Output the (X, Y) coordinate of the center of the cell containing the given text.  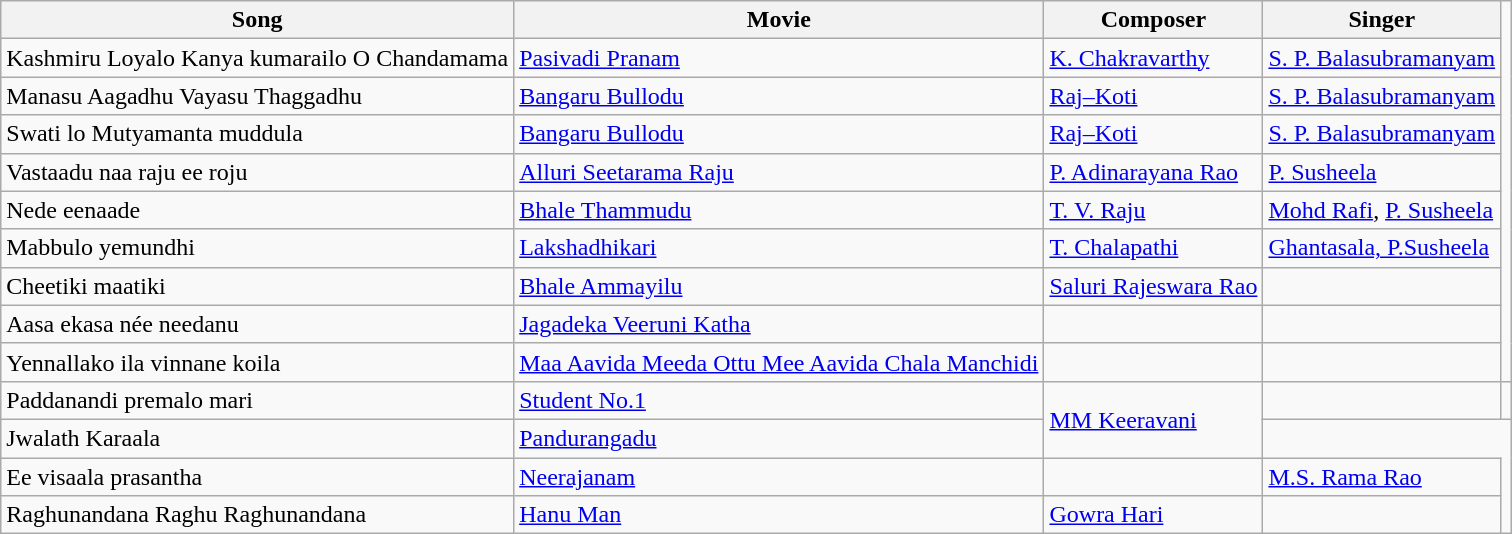
Swati lo Mutyamanta muddula (258, 134)
Bhale Ammayilu (779, 286)
Alluri Seetarama Raju (779, 172)
Ee visaala prasantha (258, 477)
Jagadeka Veeruni Katha (779, 324)
Saluri Rajeswara Rao (1154, 286)
Mohd Rafi, P. Susheela (1382, 210)
Pasivadi Pranam (779, 58)
M.S. Rama Rao (1382, 477)
Maa Aavida Meeda Ottu Mee Aavida Chala Manchidi (779, 362)
Neerajanam (779, 477)
Nede eenaade (258, 210)
Paddanandi premalo mari (258, 400)
Mabbulo yemundhi (258, 248)
MM Keeravani (1154, 419)
Ghantasala, P.Susheela (1382, 248)
Singer (1382, 20)
Lakshadhikari (779, 248)
Gowra Hari (1154, 515)
P. Susheela (1382, 172)
Bhale Thammudu (779, 210)
Pandurangadu (779, 438)
Song (258, 20)
Composer (1154, 20)
Vastaadu naa raju ee roju (258, 172)
K. Chakravarthy (1154, 58)
Hanu Man (779, 515)
Movie (779, 20)
Manasu Aagadhu Vayasu Thaggadhu (258, 96)
Cheetiki maatiki (258, 286)
Aasa ekasa née needanu (258, 324)
Kashmiru Loyalo Kanya kumarailo O Chandamama (258, 58)
Jwalath Karaala (258, 438)
Raghunandana Raghu Raghunandana (258, 515)
T. Chalapathi (1154, 248)
P. Adinarayana Rao (1154, 172)
Yennallako ila vinnane koila (258, 362)
Student No.1 (779, 400)
T. V. Raju (1154, 210)
